Pinpoint the cell where the given text exists, returning its [x, y] midpoint coordinate. 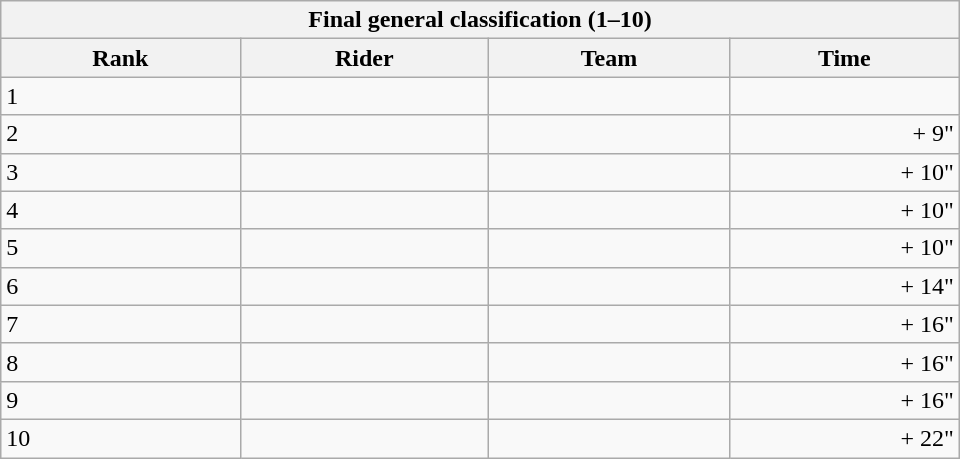
2 [120, 134]
Final general classification (1–10) [480, 20]
8 [120, 362]
+ 14" [844, 286]
+ 9" [844, 134]
Time [844, 58]
1 [120, 96]
3 [120, 172]
7 [120, 324]
10 [120, 438]
Rank [120, 58]
Team [610, 58]
9 [120, 400]
Rider [364, 58]
5 [120, 248]
+ 22" [844, 438]
6 [120, 286]
4 [120, 210]
